Locate the cell with the specified text and output its (x, y) center coordinate. 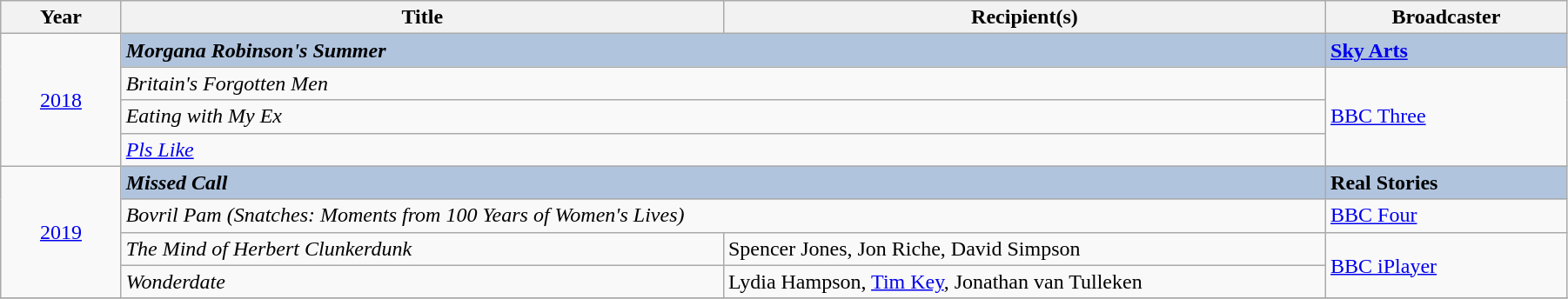
Sky Arts (1446, 50)
BBC iPlayer (1446, 265)
BBC Four (1446, 216)
Real Stories (1446, 183)
Wonderdate (422, 282)
Lydia Hampson, Tim Key, Jonathan van Tulleken (1024, 282)
Missed Call (723, 183)
Pls Like (723, 149)
2019 (61, 232)
Title (422, 17)
Morgana Robinson's Summer (723, 50)
Bovril Pam (Snatches: Moments from 100 Years of Women's Lives) (723, 216)
Eating with My Ex (723, 116)
Broadcaster (1446, 17)
Spencer Jones, Jon Riche, David Simpson (1024, 249)
2018 (61, 100)
Recipient(s) (1024, 17)
BBC Three (1446, 116)
Year (61, 17)
Britain's Forgotten Men (723, 83)
The Mind of Herbert Clunkerdunk (422, 249)
